Detect which cell encompasses the target text, then output its (X, Y) center coordinate. 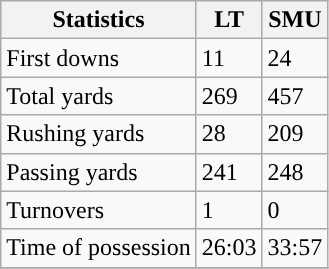
SMU (295, 20)
0 (295, 210)
1 (229, 210)
457 (295, 96)
33:57 (295, 248)
Total yards (99, 96)
Turnovers (99, 210)
248 (295, 172)
26:03 (229, 248)
First downs (99, 58)
LT (229, 20)
269 (229, 96)
Passing yards (99, 172)
209 (295, 134)
24 (295, 58)
28 (229, 134)
241 (229, 172)
Rushing yards (99, 134)
11 (229, 58)
Time of possession (99, 248)
Statistics (99, 20)
